Return the (x, y) coordinate for the center point of the cell that contains the specified text.  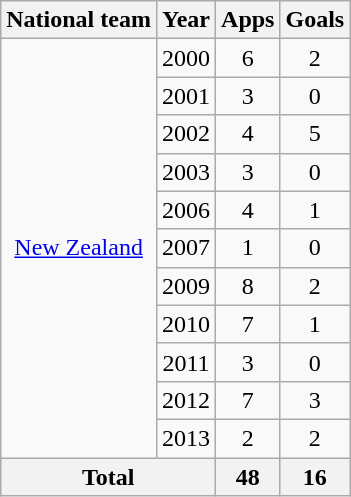
New Zealand (79, 248)
2006 (186, 210)
Year (186, 20)
16 (315, 477)
8 (248, 286)
5 (315, 134)
2009 (186, 286)
Total (108, 477)
Apps (248, 20)
2010 (186, 324)
2000 (186, 58)
2007 (186, 248)
2003 (186, 172)
Goals (315, 20)
2013 (186, 438)
2002 (186, 134)
2011 (186, 362)
48 (248, 477)
National team (79, 20)
6 (248, 58)
2001 (186, 96)
2012 (186, 400)
